Output the (X, Y) coordinate of the center of the cell containing the given text.  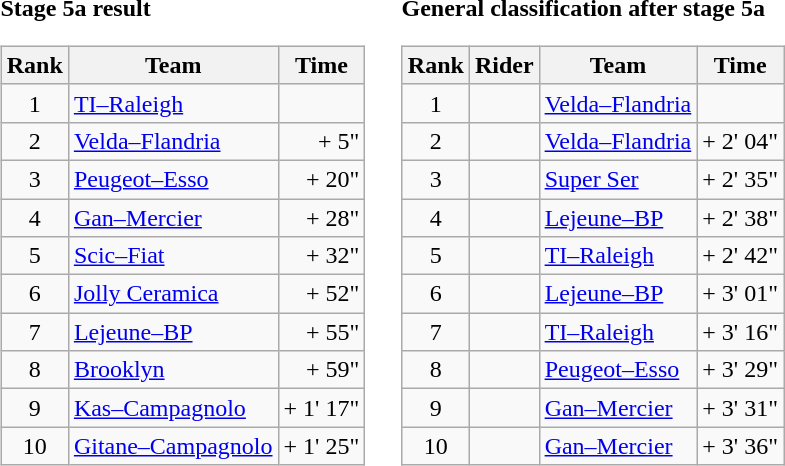
+ 2' 35" (740, 179)
+ 28" (322, 217)
Super Ser (618, 179)
+ 2' 42" (740, 256)
+ 3' 36" (740, 446)
+ 2' 04" (740, 141)
+ 1' 17" (322, 408)
+ 55" (322, 332)
Brooklyn (173, 370)
+ 3' 29" (740, 370)
+ 52" (322, 294)
Scic–Fiat (173, 256)
+ 2' 38" (740, 217)
+ 3' 01" (740, 294)
Jolly Ceramica (173, 294)
Kas–Campagnolo (173, 408)
+ 1' 25" (322, 446)
+ 5" (322, 141)
Rider (504, 65)
+ 3' 16" (740, 332)
+ 3' 31" (740, 408)
Gitane–Campagnolo (173, 446)
+ 32" (322, 256)
+ 20" (322, 179)
+ 59" (322, 370)
